Capture the cell that displays the provided text and extract its [x, y] central coordinate. 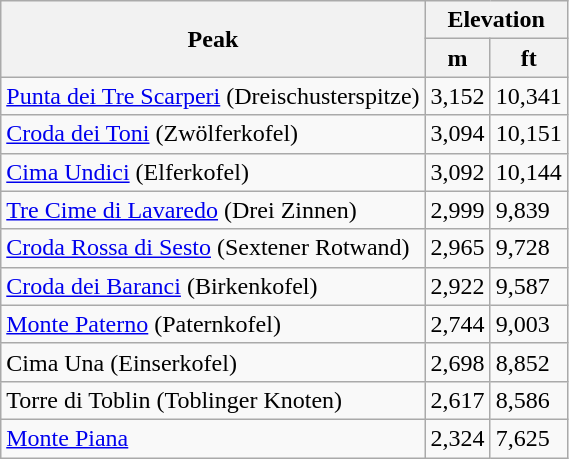
2,698 [458, 362]
3,152 [458, 96]
Peak [213, 39]
Punta dei Tre Scarperi (Dreischusterspitze) [213, 96]
2,965 [458, 248]
Croda dei Baranci (Birkenkofel) [213, 286]
2,324 [458, 438]
9,728 [528, 248]
Croda dei Toni (Zwölferkofel) [213, 134]
9,839 [528, 210]
Monte Piana [213, 438]
Tre Cime di Lavaredo (Drei Zinnen) [213, 210]
m [458, 58]
2,744 [458, 324]
2,922 [458, 286]
7,625 [528, 438]
Croda Rossa di Sesto (Sextener Rotwand) [213, 248]
Monte Paterno (Paternkofel) [213, 324]
Elevation [496, 20]
10,144 [528, 172]
10,341 [528, 96]
2,617 [458, 400]
2,999 [458, 210]
Cima Undici (Elferkofel) [213, 172]
8,586 [528, 400]
10,151 [528, 134]
3,092 [458, 172]
3,094 [458, 134]
9,587 [528, 286]
9,003 [528, 324]
Torre di Toblin (Toblinger Knoten) [213, 400]
ft [528, 58]
Cima Una (Einserkofel) [213, 362]
8,852 [528, 362]
